Output the (x, y) coordinate of the center of the cell containing the given text.  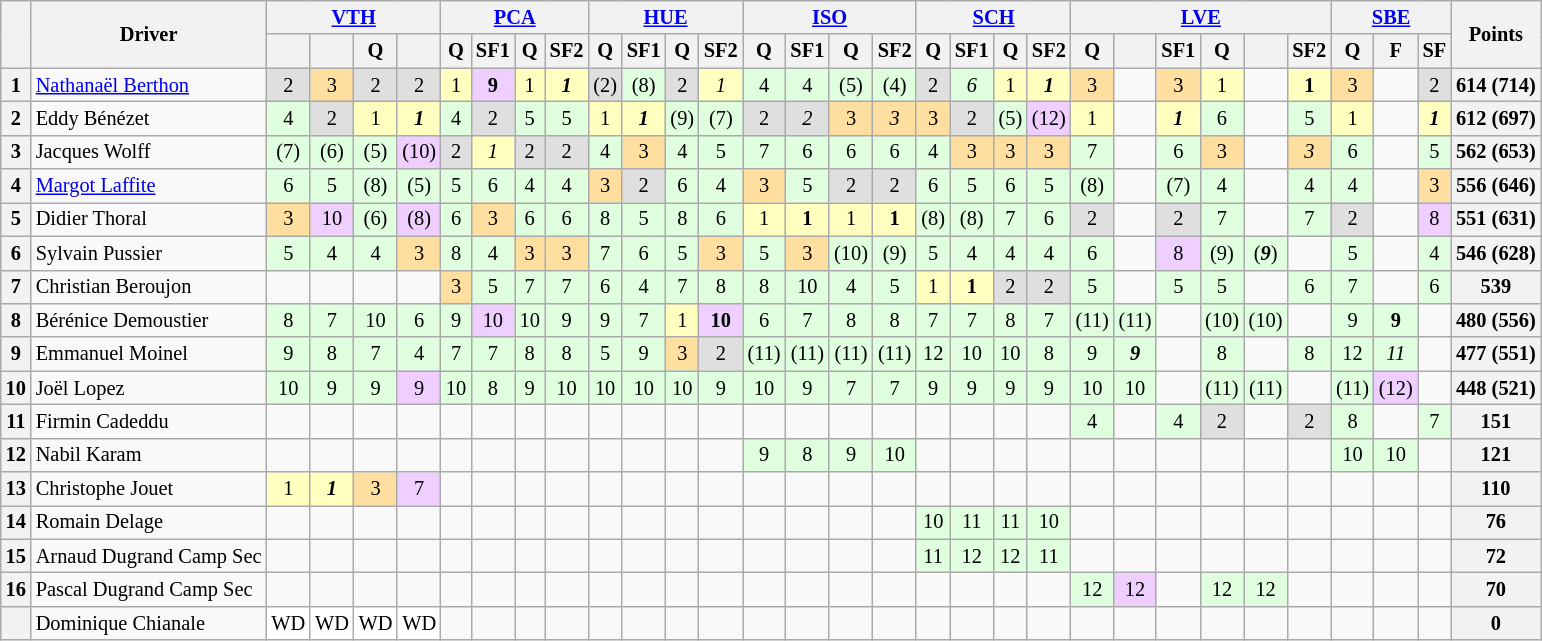
Dominique Chianale (149, 623)
448 (521) (1496, 388)
Pascal Dugrand Camp Sec (149, 589)
HUE (665, 17)
ISO (830, 17)
F (1396, 51)
Bérénice Demoustier (149, 320)
151 (1496, 421)
551 (631) (1496, 219)
16 (16, 589)
480 (556) (1496, 320)
15 (16, 556)
13 (16, 489)
121 (1496, 455)
Romain Delage (149, 522)
Nathanaël Berthon (149, 85)
Firmin Cadeddu (149, 421)
Points (1496, 34)
Driver (149, 34)
14 (16, 522)
477 (551) (1496, 354)
LVE (1201, 17)
Christophe Jouet (149, 489)
72 (1496, 556)
VTH (354, 17)
(2) (604, 85)
Emmanuel Moinel (149, 354)
Didier Thoral (149, 219)
539 (1496, 287)
Arnaud Dugrand Camp Sec (149, 556)
Eddy Bénézet (149, 118)
Sylvain Pussier (149, 253)
76 (1496, 522)
Jacques Wolff (149, 152)
614 (714) (1496, 85)
SBE (1391, 17)
PCA (514, 17)
Christian Beroujon (149, 287)
556 (646) (1496, 186)
546 (628) (1496, 253)
Joël Lopez (149, 388)
Nabil Karam (149, 455)
SCH (993, 17)
(4) (895, 85)
562 (653) (1496, 152)
70 (1496, 589)
110 (1496, 489)
0 (1496, 623)
Margot Laffite (149, 186)
SF (1434, 51)
612 (697) (1496, 118)
